From the cell containing the given text, extract its center point as [X, Y] coordinate. 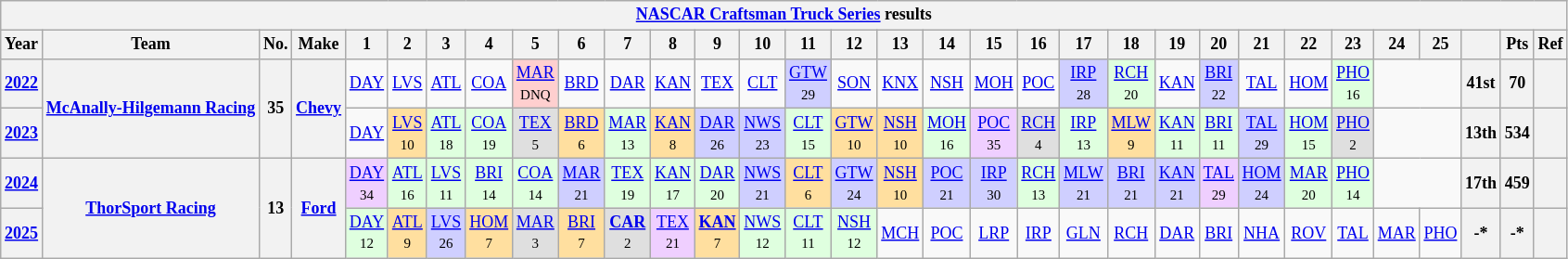
BRI22 [1218, 84]
COA19 [490, 134]
McAnally-Hilgemann Racing [150, 108]
PHO [1441, 233]
IRP13 [1083, 134]
8 [673, 45]
IRP28 [1083, 84]
MARDNQ [536, 84]
KAN11 [1177, 134]
10 [762, 45]
TEX19 [628, 183]
LVS11 [446, 183]
NWS21 [762, 183]
MAR21 [581, 183]
RCH13 [1039, 183]
CLT [762, 84]
GLN [1083, 233]
RCH20 [1131, 84]
9 [718, 45]
ATL16 [407, 183]
GTW10 [854, 134]
NWS23 [762, 134]
DAR26 [718, 134]
17 [1083, 45]
TEX21 [673, 233]
ROV [1309, 233]
2025 [22, 233]
LVS26 [446, 233]
21 [1261, 45]
COA [490, 84]
2 [407, 45]
NHA [1261, 233]
20 [1218, 45]
NWS12 [762, 233]
KNX [900, 84]
LVS [407, 84]
GTW24 [854, 183]
MAR20 [1309, 183]
NSH12 [854, 233]
DAY12 [366, 233]
BRD6 [581, 134]
2023 [22, 134]
41st [1482, 84]
BRI11 [1218, 134]
PHO2 [1354, 134]
Chevy [319, 108]
7 [628, 45]
1 [366, 45]
MCH [900, 233]
6 [581, 45]
Ref [1550, 45]
MOH16 [948, 134]
15 [994, 45]
KAN21 [1177, 183]
No. [276, 45]
KAN7 [718, 233]
CLT6 [809, 183]
IRP30 [994, 183]
Ford [319, 208]
459 [1517, 183]
2022 [22, 84]
5 [536, 45]
24 [1396, 45]
ATL18 [446, 134]
Make [319, 45]
35 [276, 108]
HOM24 [1261, 183]
NSH [948, 84]
KAN17 [673, 183]
MAR13 [628, 134]
GTW29 [809, 84]
TEX [718, 84]
17th [1482, 183]
KAN8 [673, 134]
DAR20 [718, 183]
14 [948, 45]
MLW21 [1083, 183]
MOH [994, 84]
CLT15 [809, 134]
DAY34 [366, 183]
19 [1177, 45]
22 [1309, 45]
MLW9 [1131, 134]
RCH4 [1039, 134]
POC35 [994, 134]
PHO16 [1354, 84]
IRP [1039, 233]
13th [1482, 134]
HOM15 [1309, 134]
3 [446, 45]
MAR [1396, 233]
SON [854, 84]
18 [1131, 45]
BRI7 [581, 233]
ATL9 [407, 233]
HOM [1309, 84]
BRD [581, 84]
CAR2 [628, 233]
16 [1039, 45]
COA14 [536, 183]
POC21 [948, 183]
23 [1354, 45]
HOM7 [490, 233]
Pts [1517, 45]
70 [1517, 84]
RCH [1131, 233]
ATL [446, 84]
11 [809, 45]
LRP [994, 233]
PHO14 [1354, 183]
ThorSport Racing [150, 208]
CLT11 [809, 233]
BRI [1218, 233]
MAR3 [536, 233]
534 [1517, 134]
BRI21 [1131, 183]
Team [150, 45]
TEX5 [536, 134]
NASCAR Craftsman Truck Series results [784, 15]
4 [490, 45]
2024 [22, 183]
LVS10 [407, 134]
Year [22, 45]
BRI14 [490, 183]
12 [854, 45]
25 [1441, 45]
